Return [x, y] of the center of cell containing provided text 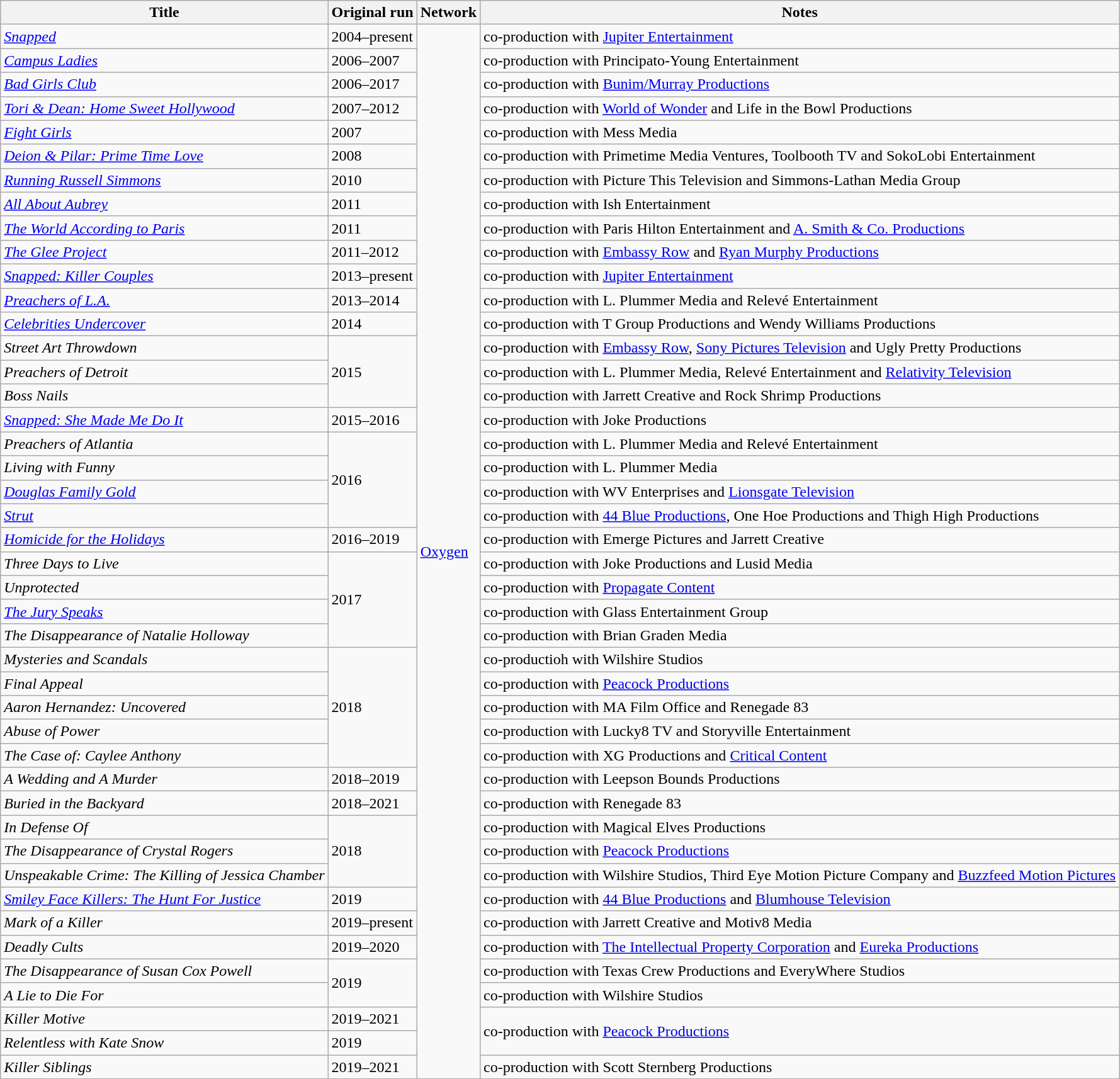
2011–2012 [373, 252]
Three Days to Live [164, 563]
Running Russell Simmons [164, 180]
Killer Motive [164, 1019]
co-production with Brian Graden Media [800, 635]
co-production with Mess Media [800, 132]
co-production with Bunim/Murray Productions [800, 84]
Mark of a Killer [164, 923]
co-productioh with Wilshire Studios [800, 659]
Boss Nails [164, 396]
2013–2014 [373, 300]
Bad Girls Club [164, 84]
co-production with Embassy Row, Sony Pictures Television and Ugly Pretty Productions [800, 348]
co-production with Emerge Pictures and Jarrett Creative [800, 539]
co-production with 44 Blue Productions and Blumhouse Television [800, 899]
co-production with Magical Elves Productions [800, 827]
co-production with WV Enterprises and Lionsgate Television [800, 492]
The Disappearance of Natalie Holloway [164, 635]
2006–2007 [373, 60]
Oxygen [448, 551]
2006–2017 [373, 84]
co-production with L. Plummer Media, Relevé Entertainment and Relativity Television [800, 372]
Buried in the Backyard [164, 803]
In Defense Of [164, 827]
co-production with Paris Hilton Entertainment and A. Smith & Co. Productions [800, 228]
2007 [373, 132]
2013–present [373, 276]
co-production with Propagate Content [800, 587]
2019–present [373, 923]
co-production with Lucky8 TV and Storyville Entertainment [800, 732]
co-production with Wilshire Studios, Third Eye Motion Picture Company and Buzzfeed Motion Pictures [800, 875]
co-production with Picture This Television and Simmons-Lathan Media Group [800, 180]
Preachers of L.A. [164, 300]
The Disappearance of Crystal Rogers [164, 851]
Network [448, 13]
co-production with Jarrett Creative and Motiv8 Media [800, 923]
Celebrities Undercover [164, 324]
2007–2012 [373, 108]
co-production with Glass Entertainment Group [800, 611]
Snapped [164, 37]
co-production with Wilshire Studios [800, 995]
co-production with MA Film Office and Renegade 83 [800, 708]
co-production with Primetime Media Ventures, Toolbooth TV and SokoLobi Entertainment [800, 156]
2016–2019 [373, 539]
Original run [373, 13]
Unspeakable Crime: The Killing of Jessica Chamber [164, 875]
Smiley Face Killers: The Hunt For Justice [164, 899]
The Case of: Caylee Anthony [164, 755]
Homicide for the Holidays [164, 539]
co-production with Joke Productions [800, 420]
All About Aubrey [164, 204]
Strut [164, 516]
2017 [373, 599]
co-production with L. Plummer Media [800, 468]
2004–present [373, 37]
The World According to Paris [164, 228]
2016 [373, 480]
co-production with XG Productions and Critical Content [800, 755]
2018–2019 [373, 779]
The Disappearance of Susan Cox Powell [164, 971]
co-production with Joke Productions and Lusid Media [800, 563]
co-production with T Group Productions and Wendy Williams Productions [800, 324]
The Glee Project [164, 252]
Street Art Throwdown [164, 348]
co-production with 44 Blue Productions, One Hoe Productions and Thigh High Productions [800, 516]
Aaron Hernandez: Uncovered [164, 708]
co-production with Scott Sternberg Productions [800, 1067]
co-production with Embassy Row and Ryan Murphy Productions [800, 252]
Tori & Dean: Home Sweet Hollywood [164, 108]
Living with Funny [164, 468]
co-production with Leepson Bounds Productions [800, 779]
Preachers of Atlantia [164, 444]
co-production with Renegade 83 [800, 803]
Final Appeal [164, 683]
Douglas Family Gold [164, 492]
Preachers of Detroit [164, 372]
2010 [373, 180]
Snapped: She Made Me Do It [164, 420]
Abuse of Power [164, 732]
Title [164, 13]
Deion & Pilar: Prime Time Love [164, 156]
2008 [373, 156]
2015–2016 [373, 420]
Deadly Cults [164, 947]
co-production with Jarrett Creative and Rock Shrimp Productions [800, 396]
Killer Siblings [164, 1067]
Campus Ladies [164, 60]
2015 [373, 372]
2019–2020 [373, 947]
Mysteries and Scandals [164, 659]
co-production with The Intellectual Property Corporation and Eureka Productions [800, 947]
co-production with Ish Entertainment [800, 204]
co-production with Texas Crew Productions and EveryWhere Studios [800, 971]
A Wedding and A Murder [164, 779]
Fight Girls [164, 132]
The Jury Speaks [164, 611]
Unprotected [164, 587]
co-production with Principato-Young Entertainment [800, 60]
2014 [373, 324]
Relentless with Kate Snow [164, 1042]
2018–2021 [373, 803]
Snapped: Killer Couples [164, 276]
Notes [800, 13]
co-production with World of Wonder and Life in the Bowl Productions [800, 108]
A Lie to Die For [164, 995]
